Find where the given text appears and provide that cell's center as (X, Y) coordinate. 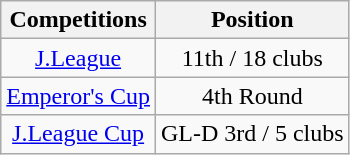
4th Round (252, 96)
11th / 18 clubs (252, 58)
J.League (78, 58)
Competitions (78, 20)
Emperor's Cup (78, 96)
Position (252, 20)
J.League Cup (78, 134)
GL-D 3rd / 5 clubs (252, 134)
